Return [X, Y] of the center of cell containing provided text 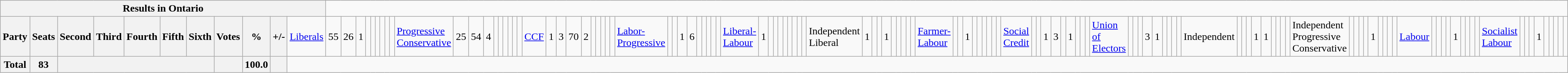
Independent Liberal [834, 36]
Farmer-Labour [934, 36]
Independent Progressive Conservative [1320, 36]
54 [476, 36]
Labour [1414, 36]
70 [574, 36]
Labor-Progressive [641, 36]
Party [15, 36]
Independent [1209, 36]
Votes [228, 36]
Third [109, 36]
Liberals [307, 36]
+/- [279, 36]
Socialist Labour [1500, 36]
6 [692, 36]
Union of Electors [1109, 36]
Total [15, 64]
100.0 [256, 64]
25 [461, 36]
Seats [43, 36]
2 [586, 36]
Liberal-Labour [740, 36]
26 [349, 36]
Progressive Conservative [424, 36]
Second [76, 36]
Social Credit [1016, 36]
Fourth [142, 36]
83 [43, 64]
% [256, 36]
55 [333, 36]
Fifth [173, 36]
4 [489, 36]
CCF [534, 36]
Sixth [200, 36]
Results in Ontario [163, 9]
